From the cell containing the given text, extract its center point as (x, y) coordinate. 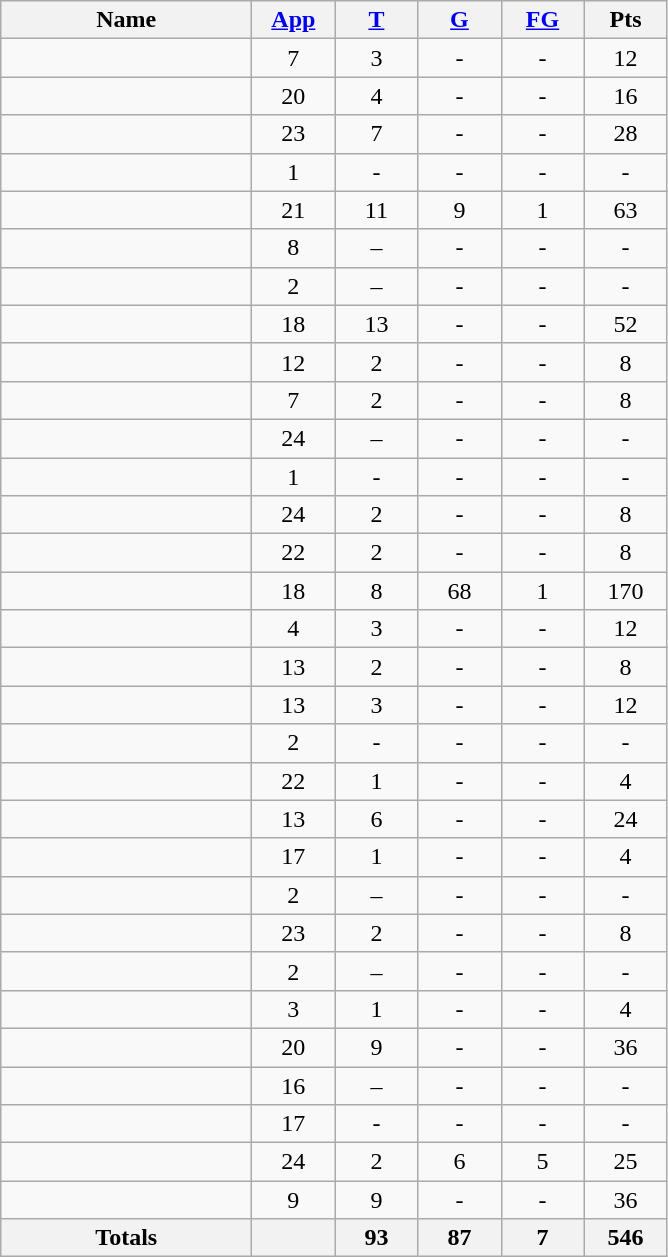
63 (626, 210)
T (376, 20)
546 (626, 1238)
5 (542, 1162)
25 (626, 1162)
Name (126, 20)
Pts (626, 20)
68 (460, 591)
11 (376, 210)
170 (626, 591)
Totals (126, 1238)
21 (294, 210)
52 (626, 324)
93 (376, 1238)
App (294, 20)
G (460, 20)
87 (460, 1238)
28 (626, 134)
FG (542, 20)
